Search for the cell housing the specified text and yield its (x, y) center coordinate. 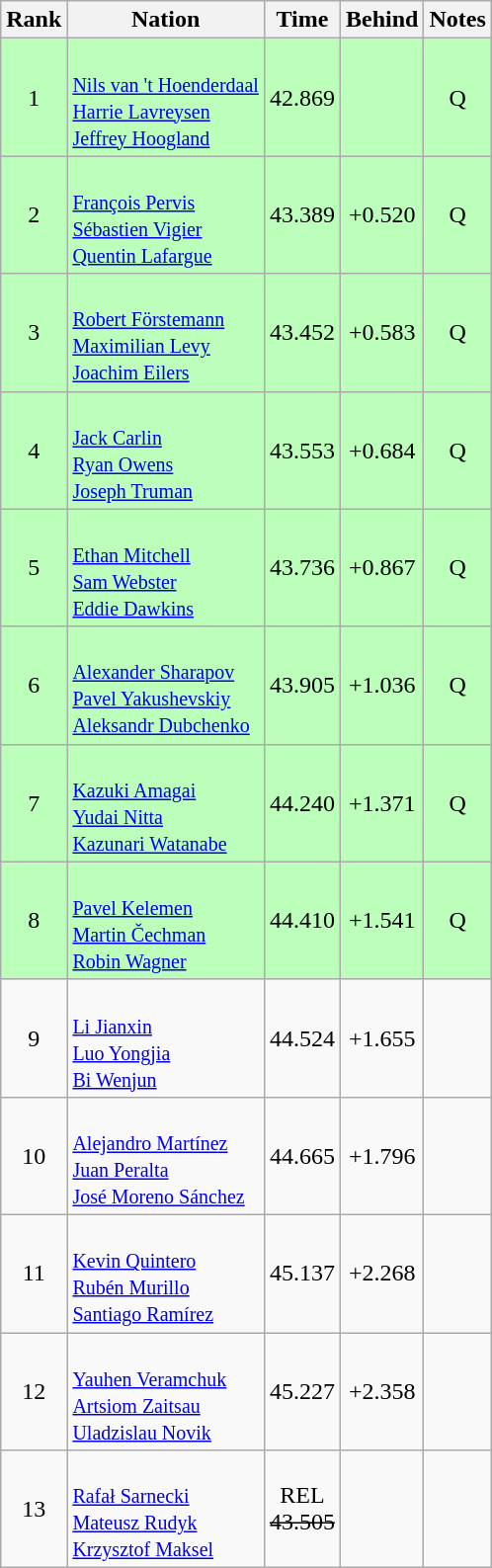
Rank (34, 20)
44.665 (302, 1156)
43.736 (302, 567)
Pavel KelemenMartin ČechmanRobin Wagner (166, 921)
Yauhen VeramchukArtsiom ZaitsauUladzislau Novik (166, 1391)
Li JianxinLuo YongjiaBi Wenjun (166, 1037)
4 (34, 451)
Jack CarlinRyan OwensJoseph Truman (166, 451)
+2.358 (381, 1391)
Kevin QuinteroRubén MurilloSantiago Ramírez (166, 1273)
Nation (166, 20)
6 (34, 686)
10 (34, 1156)
Kazuki AmagaiYudai NittaKazunari Watanabe (166, 802)
+1.036 (381, 686)
1 (34, 97)
+0.684 (381, 451)
Alejandro MartínezJuan PeraltaJosé Moreno Sánchez (166, 1156)
43.452 (302, 332)
+1.796 (381, 1156)
Rafał SarneckiMateusz RudykKrzysztof Maksel (166, 1510)
Time (302, 20)
Nils van 't HoenderdaalHarrie LavreysenJeffrey Hoogland (166, 97)
13 (34, 1510)
François PervisSébastien VigierQuentin Lafargue (166, 215)
+0.520 (381, 215)
44.240 (302, 802)
+0.867 (381, 567)
3 (34, 332)
44.410 (302, 921)
12 (34, 1391)
7 (34, 802)
+1.541 (381, 921)
Robert FörstemannMaximilian LevyJoachim Eilers (166, 332)
11 (34, 1273)
45.227 (302, 1391)
45.137 (302, 1273)
2 (34, 215)
+1.371 (381, 802)
43.553 (302, 451)
42.869 (302, 97)
9 (34, 1037)
44.524 (302, 1037)
5 (34, 567)
43.389 (302, 215)
Behind (381, 20)
+1.655 (381, 1037)
Alexander SharapovPavel YakushevskiyAleksandr Dubchenko (166, 686)
Notes (457, 20)
+2.268 (381, 1273)
8 (34, 921)
REL43.505 (302, 1510)
+0.583 (381, 332)
43.905 (302, 686)
Ethan MitchellSam WebsterEddie Dawkins (166, 567)
